Extract the [X, Y] coordinate from the center of the cell holding the provided text.  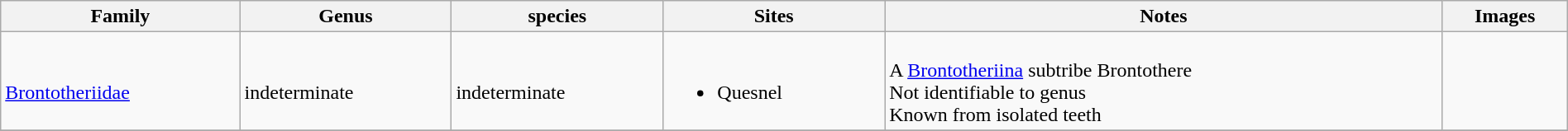
Quesnel [774, 81]
species [557, 16]
Images [1505, 16]
Notes [1164, 16]
Family [121, 16]
Brontotheriidae [121, 81]
A Brontotheriina subtribe BrontothereNot identifiable to genus Known from isolated teeth [1164, 81]
Genus [346, 16]
Sites [774, 16]
